Output the (X, Y) coordinate of the center of the cell containing the given text.  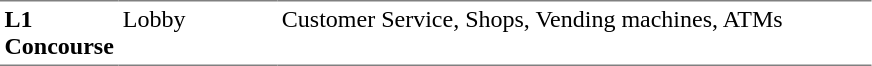
Lobby (198, 33)
L1Concourse (59, 33)
Customer Service, Shops, Vending machines, ATMs (574, 33)
